Extract the (x, y) coordinate from the center of the cell holding the provided text.  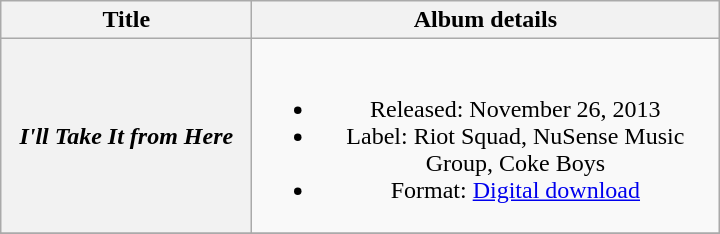
Title (126, 20)
I'll Take It from Here (126, 136)
Album details (486, 20)
Released: November 26, 2013Label: Riot Squad, NuSense Music Group, Coke BoysFormat: Digital download (486, 136)
